Pinpoint the cell where the given text exists, returning its [x, y] midpoint coordinate. 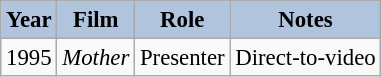
Presenter [182, 58]
Role [182, 20]
Notes [306, 20]
Year [29, 20]
Film [96, 20]
Direct-to-video [306, 58]
1995 [29, 58]
Mother [96, 58]
